Return the (x, y) coordinate for the center point of the cell that contains the specified text.  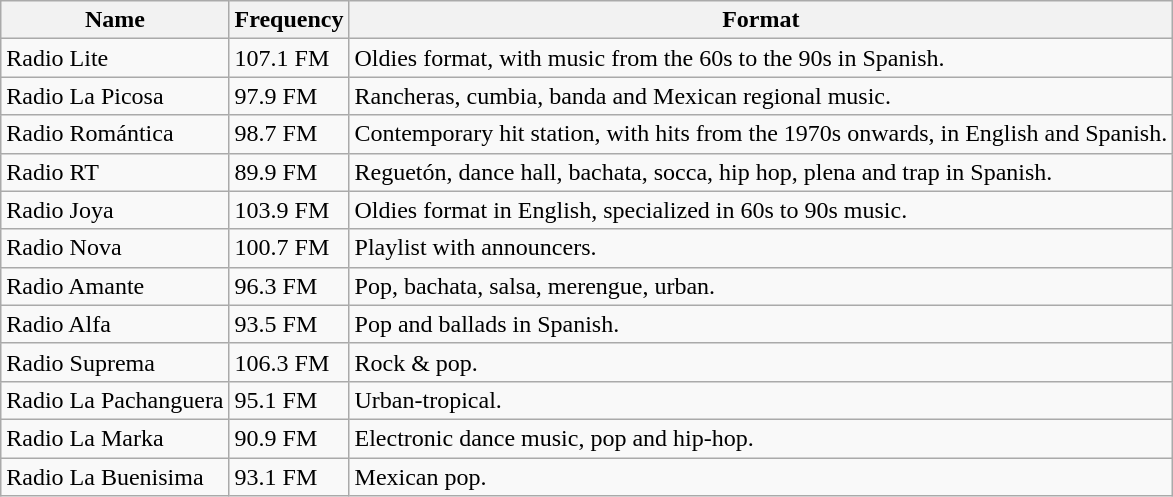
Oldies format, with music from the 60s to the 90s in Spanish. (761, 58)
Radio La Picosa (115, 96)
Radio La Pachanguera (115, 400)
89.9 FM (289, 172)
Urban-tropical. (761, 400)
Radio Suprema (115, 362)
Pop and ballads in Spanish. (761, 324)
95.1 FM (289, 400)
Radio Joya (115, 210)
Mexican pop. (761, 477)
Radio La Buenisima (115, 477)
100.7 FM (289, 248)
90.9 FM (289, 438)
103.9 FM (289, 210)
107.1 FM (289, 58)
Rancheras, cumbia, banda and Mexican regional music. (761, 96)
98.7 FM (289, 134)
Oldies format in English, specialized in 60s to 90s music. (761, 210)
Format (761, 20)
Contemporary hit station, with hits from the 1970s onwards, in English and Spanish. (761, 134)
Reguetón, dance hall, bachata, socca, hip hop, plena and trap in Spanish. (761, 172)
Radio Amante (115, 286)
93.1 FM (289, 477)
Radio Lite (115, 58)
Pop, bachata, salsa, merengue, urban. (761, 286)
Radio Alfa (115, 324)
Radio RT (115, 172)
Radio La Marka (115, 438)
97.9 FM (289, 96)
Frequency (289, 20)
Playlist with announcers. (761, 248)
93.5 FM (289, 324)
Radio Nova (115, 248)
96.3 FM (289, 286)
Radio Romántica (115, 134)
Name (115, 20)
Electronic dance music, pop and hip-hop. (761, 438)
Rock & pop. (761, 362)
106.3 FM (289, 362)
